Pinpoint the cell where the given text exists, returning its [x, y] midpoint coordinate. 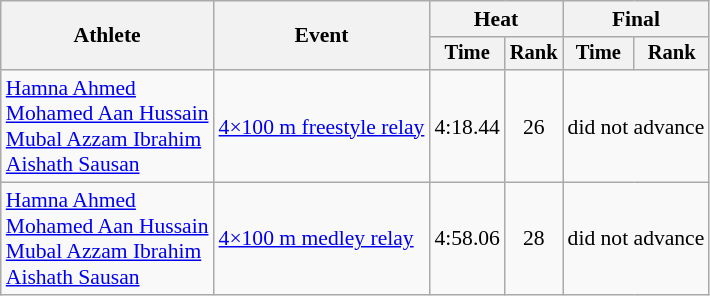
4:18.44 [466, 126]
4×100 m medley relay [322, 239]
Heat [496, 19]
4:58.06 [466, 239]
28 [534, 239]
26 [534, 126]
Event [322, 36]
4×100 m freestyle relay [322, 126]
Athlete [108, 36]
Final [636, 19]
